Provide the [x, y] coordinate of the cell's center where the given text is located.  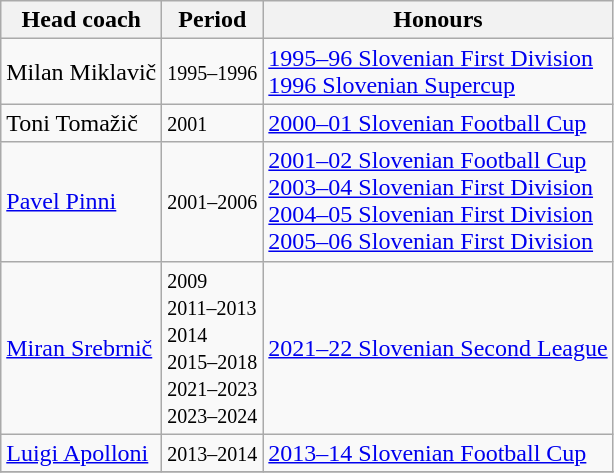
20092011–201320142015–20182021–20232023–2024 [212, 348]
Head coach [82, 20]
Period [212, 20]
2013–14 Slovenian Football Cup [438, 453]
1995–96 Slovenian First Division1996 Slovenian Supercup [438, 72]
Honours [438, 20]
Milan Miklavič [82, 72]
2013–2014 [212, 453]
Pavel Pinni [82, 202]
Toni Tomažič [82, 123]
2001–02 Slovenian Football Cup2003–04 Slovenian First Division2004–05 Slovenian First Division2005–06 Slovenian First Division [438, 202]
2000–01 Slovenian Football Cup [438, 123]
2001–2006 [212, 202]
2021–22 Slovenian Second League [438, 348]
Miran Srebrnič [82, 348]
1995–1996 [212, 72]
Luigi Apolloni [82, 453]
2001 [212, 123]
